Find where the given text appears and provide that cell's center as (X, Y) coordinate. 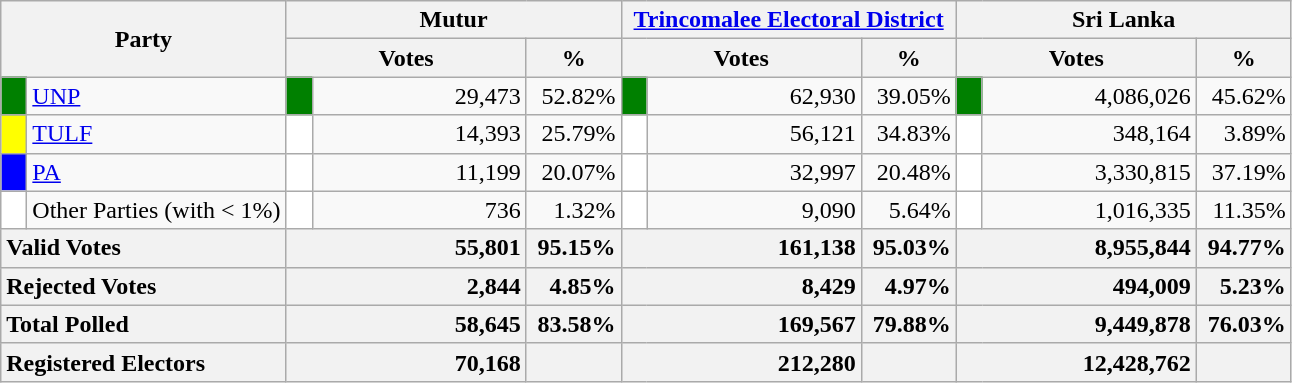
Sri Lanka (1124, 20)
25.79% (574, 134)
Party (144, 39)
95.03% (908, 248)
11.35% (1244, 210)
45.62% (1244, 96)
1,016,335 (1089, 210)
9,449,878 (1076, 324)
14,393 (419, 134)
9,090 (754, 210)
4.97% (908, 286)
11,199 (419, 172)
83.58% (574, 324)
Total Polled (144, 324)
Mutur (454, 20)
Registered Electors (144, 362)
3.89% (1244, 134)
TULF (156, 134)
12,428,762 (1076, 362)
70,168 (406, 362)
Trincomalee Electoral District (788, 20)
UNP (156, 96)
34.83% (908, 134)
52.82% (574, 96)
79.88% (908, 324)
58,645 (406, 324)
55,801 (406, 248)
1.32% (574, 210)
95.15% (574, 248)
4.85% (574, 286)
4,086,026 (1089, 96)
94.77% (1244, 248)
212,280 (741, 362)
5.23% (1244, 286)
20.07% (574, 172)
29,473 (419, 96)
2,844 (406, 286)
348,164 (1089, 134)
56,121 (754, 134)
PA (156, 172)
62,930 (754, 96)
5.64% (908, 210)
39.05% (908, 96)
37.19% (1244, 172)
Valid Votes (144, 248)
3,330,815 (1089, 172)
76.03% (1244, 324)
736 (419, 210)
8,429 (741, 286)
20.48% (908, 172)
494,009 (1076, 286)
8,955,844 (1076, 248)
32,997 (754, 172)
169,567 (741, 324)
Other Parties (with < 1%) (156, 210)
161,138 (741, 248)
Rejected Votes (144, 286)
